From the cell containing the given text, extract its center point as [x, y] coordinate. 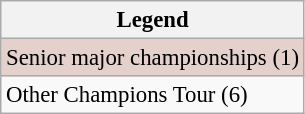
Legend [153, 20]
Other Champions Tour (6) [153, 95]
Senior major championships (1) [153, 58]
